From the cell containing the given text, extract its center point as [x, y] coordinate. 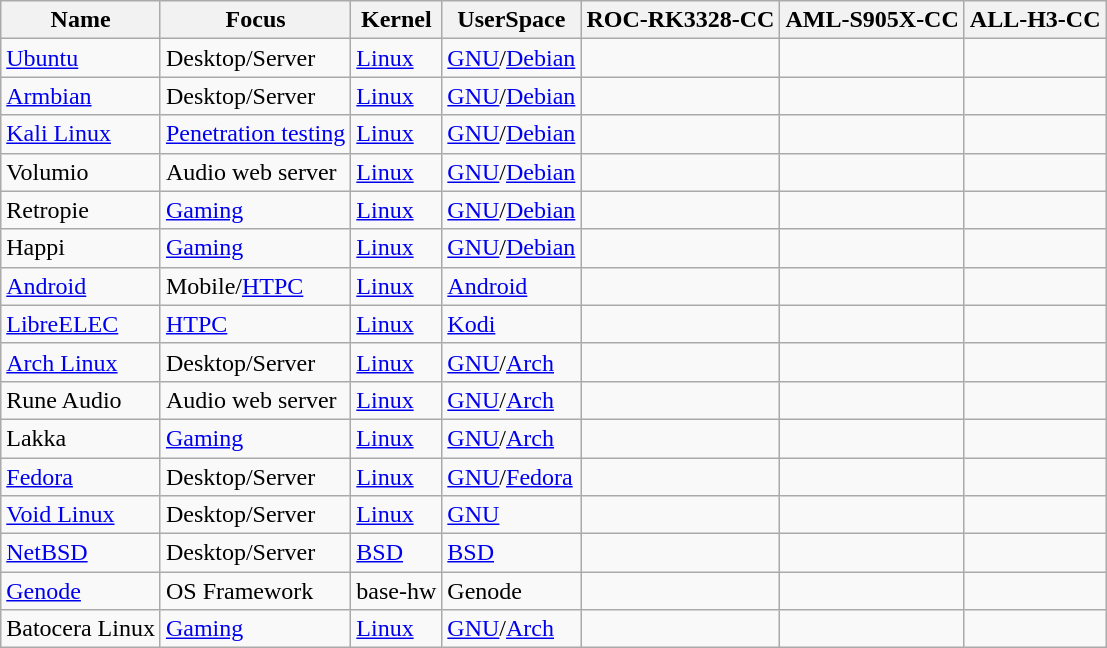
Kernel [396, 20]
Rune Audio [81, 400]
Name [81, 20]
OS Framework [255, 591]
Kali Linux [81, 134]
Volumio [81, 172]
Arch Linux [81, 362]
Fedora [81, 477]
UserSpace [512, 20]
LibreELEC [81, 324]
GNU/Fedora [512, 477]
Penetration testing [255, 134]
GNU [512, 515]
Armbian [81, 96]
Retropie [81, 210]
Kodi [512, 324]
base-hw [396, 591]
Ubuntu [81, 58]
Lakka [81, 438]
AML-S905X-CC [872, 20]
Happi [81, 248]
HTPC [255, 324]
Mobile/HTPC [255, 286]
ROC-RK3328-CC [680, 20]
Focus [255, 20]
Batocera Linux [81, 629]
Void Linux [81, 515]
ALL-H3-CC [1035, 20]
NetBSD [81, 553]
